Pinpoint the cell where the given text exists, returning its [X, Y] midpoint coordinate. 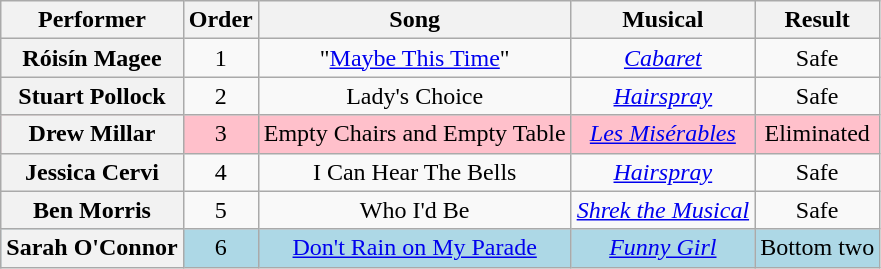
1 [220, 58]
Musical [662, 20]
Result [818, 20]
Shrek the Musical [662, 210]
6 [220, 248]
Róisín Magee [92, 58]
Ben Morris [92, 210]
Lady's Choice [414, 96]
Performer [92, 20]
Cabaret [662, 58]
Funny Girl [662, 248]
2 [220, 96]
Drew Millar [92, 134]
Don't Rain on My Parade [414, 248]
Bottom two [818, 248]
3 [220, 134]
"Maybe This Time" [414, 58]
Song [414, 20]
Who I'd Be [414, 210]
Order [220, 20]
I Can Hear The Bells [414, 172]
5 [220, 210]
Les Misérables [662, 134]
Stuart Pollock [92, 96]
Sarah O'Connor [92, 248]
4 [220, 172]
Empty Chairs and Empty Table [414, 134]
Jessica Cervi [92, 172]
Eliminated [818, 134]
